Find where the given text appears and provide that cell's center as [X, Y] coordinate. 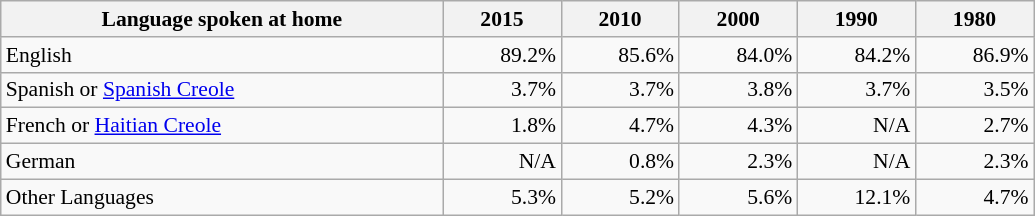
3.5% [974, 90]
Language spoken at home [222, 19]
5.6% [738, 197]
2000 [738, 19]
89.2% [502, 55]
French or Haitian Creole [222, 126]
5.3% [502, 197]
1.8% [502, 126]
2010 [620, 19]
2.7% [974, 126]
German [222, 162]
English [222, 55]
3.8% [738, 90]
85.6% [620, 55]
5.2% [620, 197]
84.0% [738, 55]
1990 [856, 19]
4.3% [738, 126]
86.9% [974, 55]
2015 [502, 19]
12.1% [856, 197]
Spanish or Spanish Creole [222, 90]
1980 [974, 19]
84.2% [856, 55]
Other Languages [222, 197]
0.8% [620, 162]
